Return [X, Y] of the center of cell containing provided text 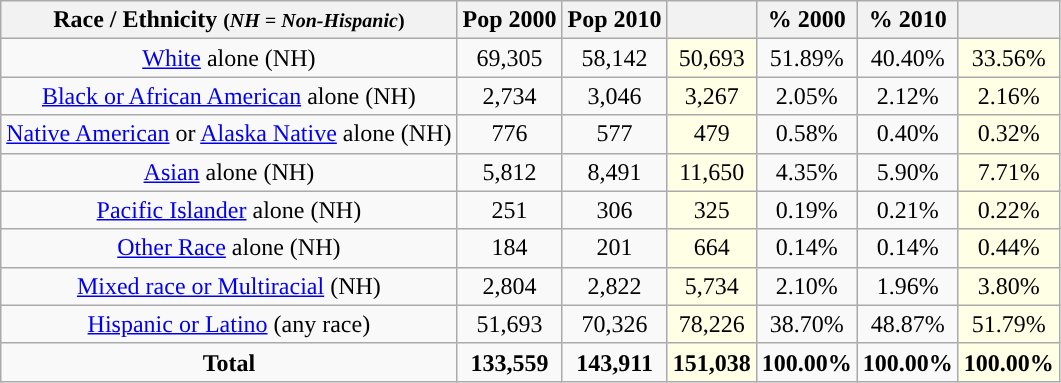
Total [229, 362]
Black or African American alone (NH) [229, 96]
51.79% [1008, 324]
Other Race alone (NH) [229, 248]
3.80% [1008, 286]
33.56% [1008, 58]
Hispanic or Latino (any race) [229, 324]
0.22% [1008, 210]
0.58% [806, 134]
664 [712, 248]
0.44% [1008, 248]
Mixed race or Multiracial (NH) [229, 286]
5,734 [712, 286]
Pop 2000 [510, 20]
White alone (NH) [229, 58]
78,226 [712, 324]
1.96% [908, 286]
40.40% [908, 58]
5.90% [908, 172]
8,491 [614, 172]
5,812 [510, 172]
2.10% [806, 286]
% 2000 [806, 20]
2.05% [806, 96]
0.32% [1008, 134]
143,911 [614, 362]
48.87% [908, 324]
38.70% [806, 324]
2,822 [614, 286]
70,326 [614, 324]
479 [712, 134]
51,693 [510, 324]
Native American or Alaska Native alone (NH) [229, 134]
Pop 2010 [614, 20]
3,046 [614, 96]
2,734 [510, 96]
11,650 [712, 172]
Pacific Islander alone (NH) [229, 210]
51.89% [806, 58]
2.12% [908, 96]
577 [614, 134]
3,267 [712, 96]
Race / Ethnicity (NH = Non-Hispanic) [229, 20]
Asian alone (NH) [229, 172]
201 [614, 248]
2,804 [510, 286]
0.19% [806, 210]
50,693 [712, 58]
0.40% [908, 134]
0.21% [908, 210]
133,559 [510, 362]
2.16% [1008, 96]
% 2010 [908, 20]
69,305 [510, 58]
184 [510, 248]
58,142 [614, 58]
325 [712, 210]
776 [510, 134]
7.71% [1008, 172]
4.35% [806, 172]
251 [510, 210]
306 [614, 210]
151,038 [712, 362]
